Output the (x, y) coordinate of the center of the cell containing the given text.  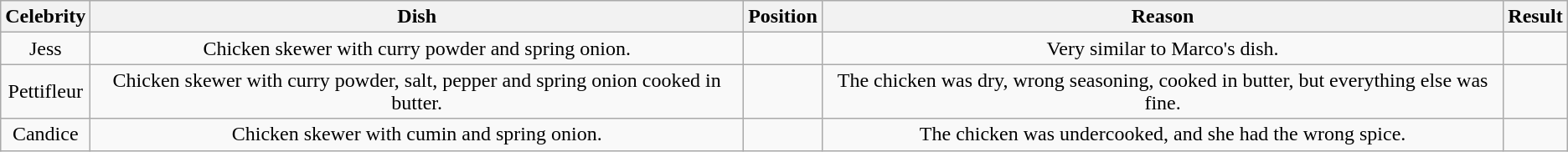
Chicken skewer with curry powder, salt, pepper and spring onion cooked in butter. (417, 92)
Result (1535, 17)
The chicken was undercooked, and she had the wrong spice. (1163, 134)
Very similar to Marco's dish. (1163, 48)
Jess (45, 48)
The chicken was dry, wrong seasoning, cooked in butter, but everything else was fine. (1163, 92)
Pettifleur (45, 92)
Celebrity (45, 17)
Chicken skewer with cumin and spring onion. (417, 134)
Dish (417, 17)
Reason (1163, 17)
Position (783, 17)
Candice (45, 134)
Chicken skewer with curry powder and spring onion. (417, 48)
